Return (x, y) of the center of cell containing provided text 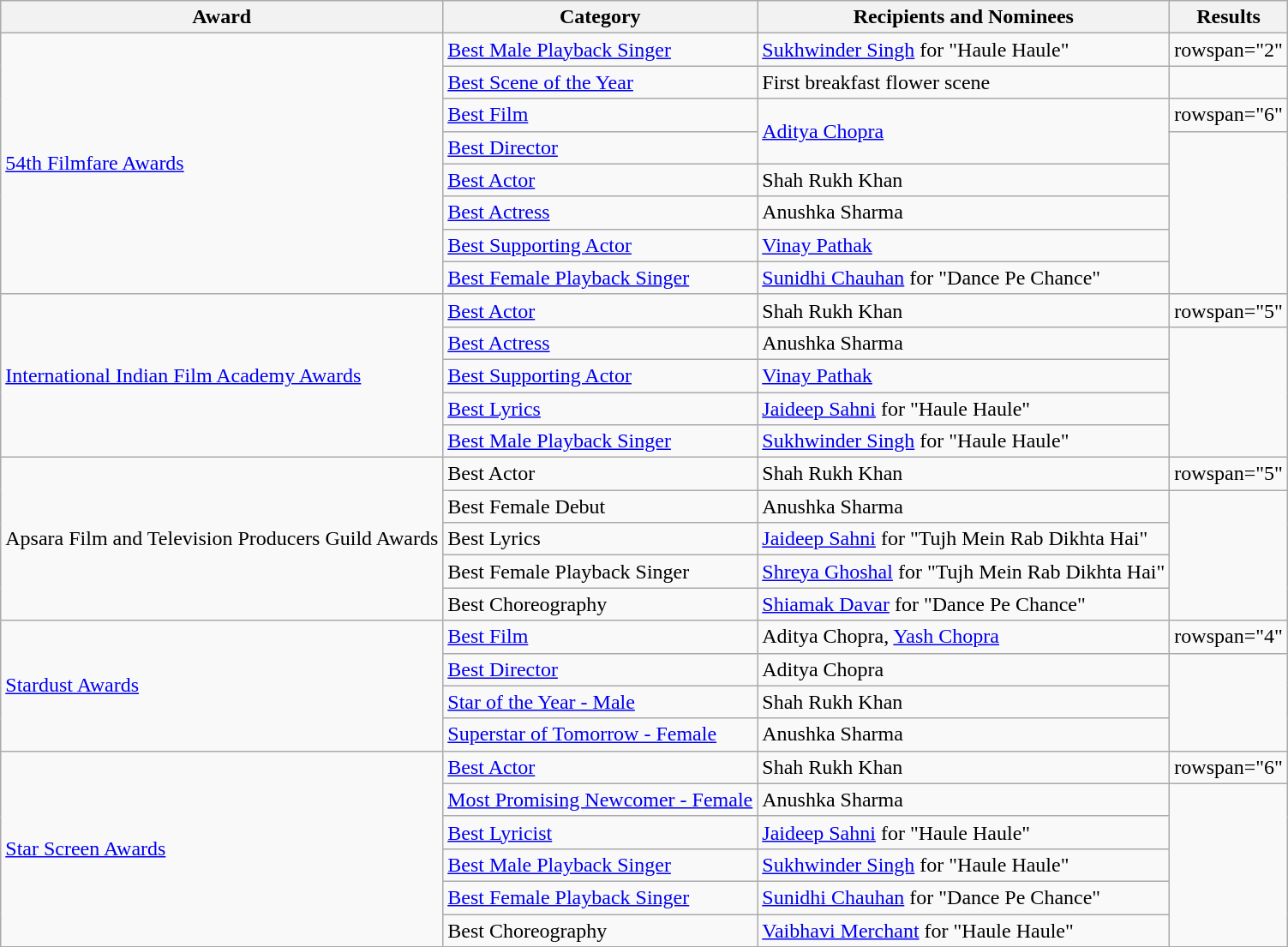
International Indian Film Academy Awards (222, 375)
Best Lyricist (600, 832)
Most Promising Newcomer - Female (600, 800)
Award (222, 17)
Star Screen Awards (222, 848)
Recipients and Nominees (963, 17)
Best Scene of the Year (600, 82)
Shreya Ghoshal for "Tujh Mein Rab Dikhta Hai" (963, 572)
Superstar of Tomorrow - Female (600, 734)
Vaibhavi Merchant for "Haule Haule" (963, 930)
Star of the Year - Male (600, 702)
Category (600, 17)
Results (1229, 17)
Stardust Awards (222, 686)
54th Filmfare Awards (222, 164)
rowspan="2" (1229, 50)
First breakfast flower scene (963, 82)
rowspan="4" (1229, 637)
Apsara Film and Television Producers Guild Awards (222, 539)
Aditya Chopra, Yash Chopra (963, 637)
Best Female Debut (600, 506)
Jaideep Sahni for "Tujh Mein Rab Dikhta Hai" (963, 539)
Shiamak Davar for "Dance Pe Chance" (963, 604)
